Detect which cell encompasses the target text, then output its (x, y) center coordinate. 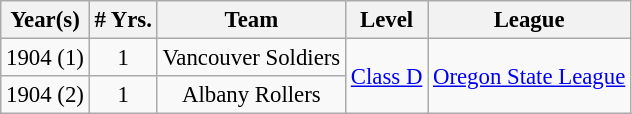
Level (387, 20)
# Yrs. (123, 20)
League (530, 20)
Team (251, 20)
Year(s) (45, 20)
1904 (1) (45, 58)
Albany Rollers (251, 95)
Vancouver Soldiers (251, 58)
Oregon State League (530, 76)
Class D (387, 76)
1904 (2) (45, 95)
